Extract the (x, y) coordinate from the center of the cell holding the provided text.  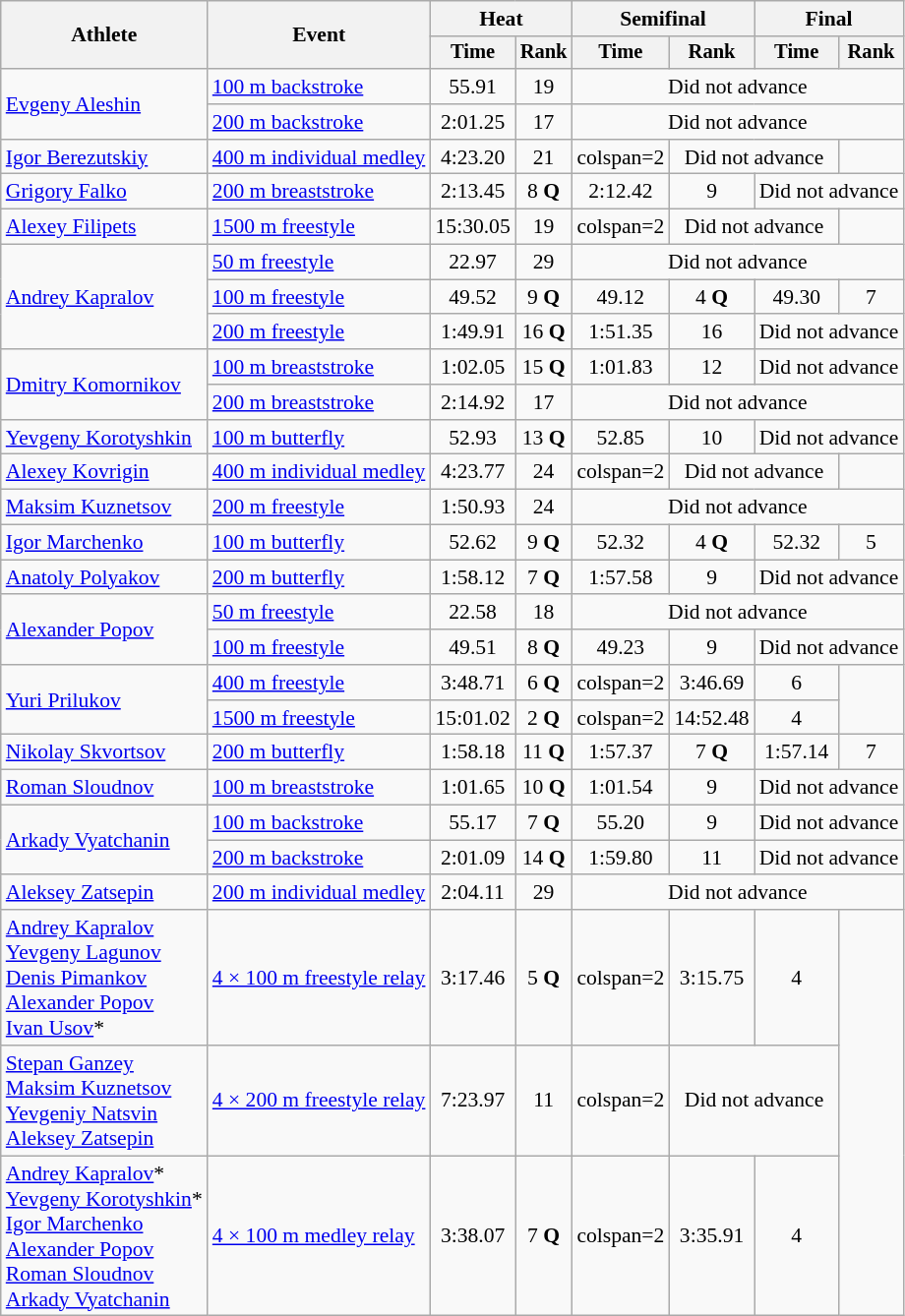
2:01.25 (472, 122)
15:01.02 (472, 718)
49.12 (620, 297)
Nikolay Skvortsov (104, 752)
16 (711, 332)
14 Q (544, 858)
55.91 (472, 87)
55.20 (620, 823)
21 (544, 157)
6 (797, 683)
Dmitry Komornikov (104, 384)
Evgeny Aleshin (104, 104)
Igor Marchenko (104, 543)
Andrey KapralovYevgeny LagunovDenis PimankovAlexander PopovIvan Usov* (104, 978)
1:01.54 (620, 788)
1:59.80 (620, 858)
7:23.97 (472, 1101)
200 m individual medley (319, 893)
1:57.37 (620, 752)
Alexey Kovrigin (104, 472)
Maksim Kuznetsov (104, 508)
13 Q (544, 438)
Yuri Prilukov (104, 700)
3:15.75 (711, 978)
4 × 100 m medley relay (319, 1235)
Heat (501, 19)
3:46.69 (711, 683)
15 Q (544, 367)
Igor Berezutskiy (104, 157)
1:57.58 (620, 577)
4:23.20 (472, 157)
1:51.35 (620, 332)
3:48.71 (472, 683)
18 (544, 613)
5 Q (544, 978)
2:12.42 (620, 192)
Alexey Filipets (104, 227)
5 (872, 543)
15:30.05 (472, 227)
Arkady Vyatchanin (104, 840)
1:01.65 (472, 788)
22.97 (472, 263)
1:01.83 (620, 367)
55.17 (472, 823)
3:17.46 (472, 978)
Anatoly Polyakov (104, 577)
Final (829, 19)
1:58.12 (472, 577)
10 (711, 438)
Stepan GanzeyMaksim KuznetsovYevgeniy NatsvinAleksey Zatsepin (104, 1101)
10 Q (544, 788)
2 Q (544, 718)
2:04.11 (472, 893)
1:49.91 (472, 332)
1:58.18 (472, 752)
49.51 (472, 647)
2:01.09 (472, 858)
1:02.05 (472, 367)
1:57.14 (797, 752)
2:14.92 (472, 402)
Yevgeny Korotyshkin (104, 438)
22.58 (472, 613)
16 Q (544, 332)
Alexander Popov (104, 629)
Event (319, 35)
400 m freestyle (319, 683)
3:38.07 (472, 1235)
6 Q (544, 683)
4 × 200 m freestyle relay (319, 1101)
Athlete (104, 35)
12 (711, 367)
1:50.93 (472, 508)
49.23 (620, 647)
52.93 (472, 438)
4 × 100 m freestyle relay (319, 978)
49.52 (472, 297)
52.85 (620, 438)
52.62 (472, 543)
2:13.45 (472, 192)
14:52.48 (711, 718)
4:23.77 (472, 472)
49.30 (797, 297)
Semifinal (663, 19)
Grigory Falko (104, 192)
Andrey Kapralov (104, 297)
Roman Sloudnov (104, 788)
3:35.91 (711, 1235)
11 Q (544, 752)
Aleksey Zatsepin (104, 893)
Andrey Kapralov*Yevgeny Korotyshkin*Igor MarchenkoAlexander PopovRoman SloudnovArkady Vyatchanin (104, 1235)
